Detect which cell encompasses the target text, then output its (x, y) center coordinate. 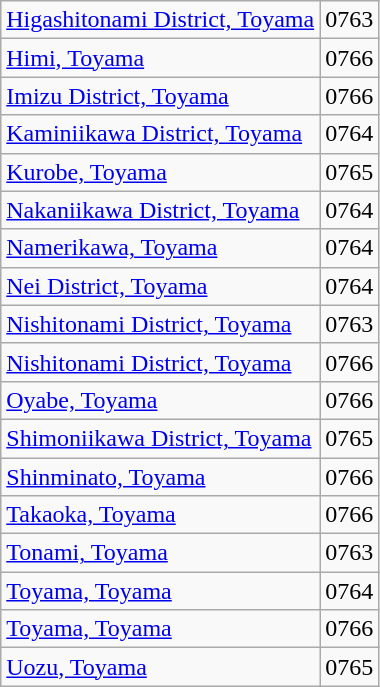
Oyabe, Toyama (160, 400)
Uozu, Toyama (160, 667)
Shinminato, Toyama (160, 477)
Kaminiikawa District, Toyama (160, 134)
Shimoniikawa District, Toyama (160, 438)
Tonami, Toyama (160, 553)
Namerikawa, Toyama (160, 248)
Takaoka, Toyama (160, 515)
Kurobe, Toyama (160, 172)
Nakaniikawa District, Toyama (160, 210)
Higashitonami District, Toyama (160, 20)
Imizu District, Toyama (160, 96)
Nei District, Toyama (160, 286)
Himi, Toyama (160, 58)
